Pinpoint the cell where the given text exists, returning its [x, y] midpoint coordinate. 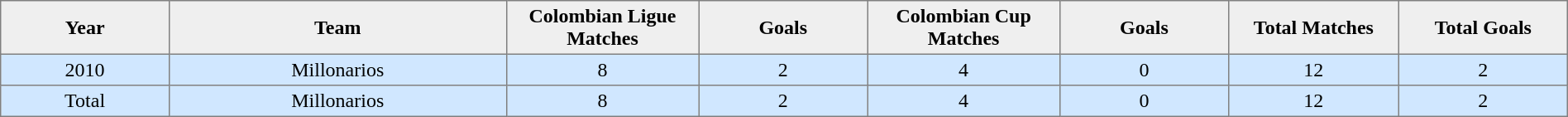
2010 [85, 70]
Team [337, 27]
Colombian Ligue Matches [602, 27]
Total Goals [1483, 27]
Colombian Cup Matches [964, 27]
Year [85, 27]
Total Matches [1313, 27]
Total [85, 101]
